Extract the (X, Y) coordinate from the center of the cell holding the provided text.  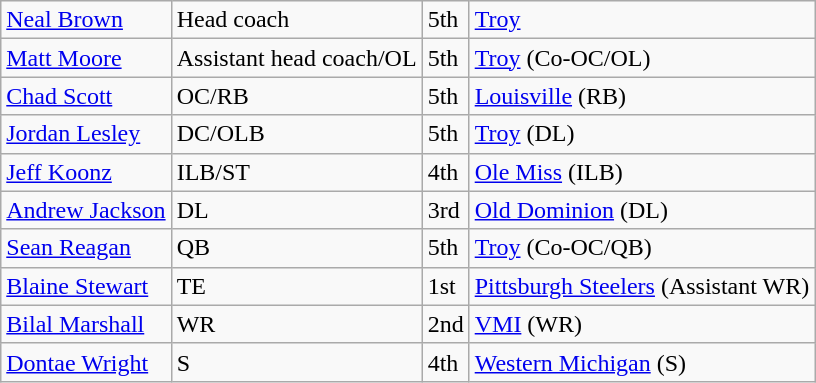
Jordan Lesley (86, 134)
Old Dominion (DL) (642, 210)
Western Michigan (S) (642, 362)
QB (296, 248)
2nd (446, 324)
Troy (642, 20)
Jeff Koonz (86, 172)
Ole Miss (ILB) (642, 172)
Head coach (296, 20)
OC/RB (296, 96)
Andrew Jackson (86, 210)
ILB/ST (296, 172)
3rd (446, 210)
TE (296, 286)
Pittsburgh Steelers (Assistant WR) (642, 286)
Assistant head coach/OL (296, 58)
S (296, 362)
Dontae Wright (86, 362)
Matt Moore (86, 58)
Troy (Co-OC/QB) (642, 248)
Sean Reagan (86, 248)
DC/OLB (296, 134)
WR (296, 324)
Louisville (RB) (642, 96)
Neal Brown (86, 20)
DL (296, 210)
Bilal Marshall (86, 324)
Chad Scott (86, 96)
Blaine Stewart (86, 286)
Troy (Co-OC/OL) (642, 58)
Troy (DL) (642, 134)
1st (446, 286)
VMI (WR) (642, 324)
